Return the (x, y) coordinate for the center point of the cell that contains the specified text.  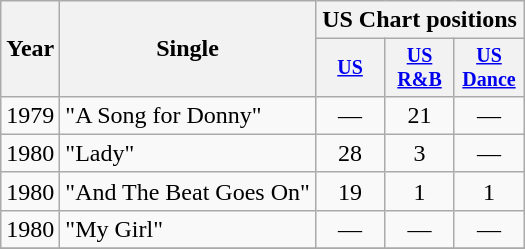
"Lady" (188, 153)
21 (420, 115)
19 (350, 191)
28 (350, 153)
Single (188, 49)
"My Girl" (188, 229)
USR&B (420, 68)
USDance (488, 68)
3 (420, 153)
US Chart positions (419, 20)
US (350, 68)
1979 (30, 115)
"A Song for Donny" (188, 115)
Year (30, 49)
"And The Beat Goes On" (188, 191)
